From the cell containing the given text, extract its center point as [X, Y] coordinate. 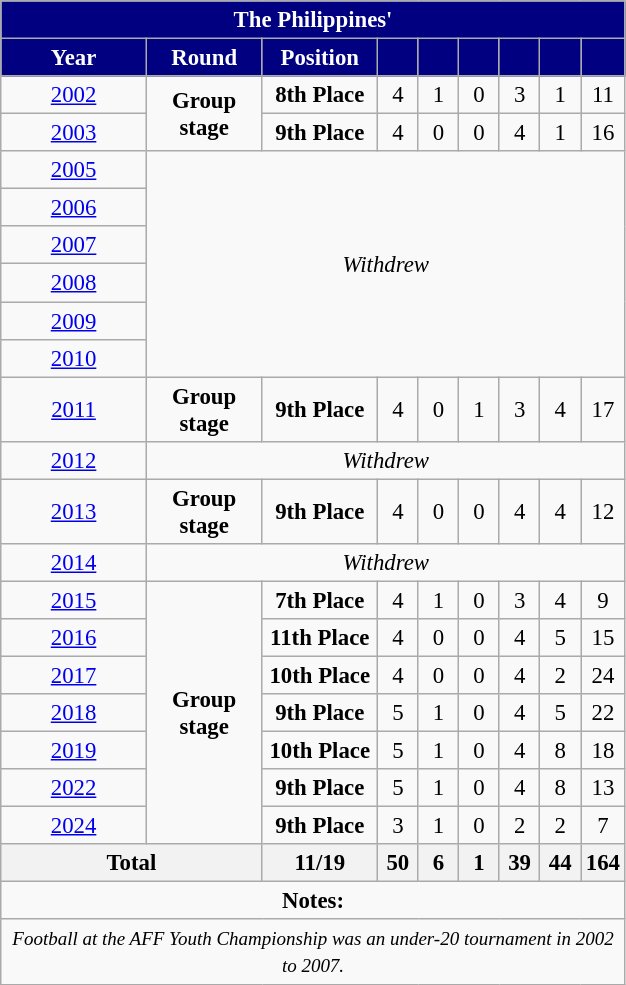
Notes: [314, 901]
16 [602, 133]
2018 [74, 713]
2010 [74, 358]
8th Place [320, 95]
2009 [74, 321]
2015 [74, 600]
2002 [74, 95]
2006 [74, 208]
39 [520, 863]
7th Place [320, 600]
2005 [74, 170]
2022 [74, 788]
2013 [74, 512]
24 [602, 675]
2014 [74, 563]
50 [398, 863]
2019 [74, 751]
The Philippines' [314, 20]
18 [602, 751]
2011 [74, 410]
Football at the AFF Youth Championship was an under-20 tournament in 2002 to 2007. [314, 952]
Total [132, 863]
15 [602, 638]
Year [74, 58]
17 [602, 410]
7 [602, 826]
13 [602, 788]
2016 [74, 638]
11 [602, 95]
2007 [74, 245]
11th Place [320, 638]
22 [602, 713]
2024 [74, 826]
9 [602, 600]
12 [602, 512]
11/19 [320, 863]
2012 [74, 460]
44 [560, 863]
2008 [74, 283]
164 [602, 863]
Position [320, 58]
2003 [74, 133]
Round [204, 58]
6 [438, 863]
2017 [74, 675]
